For the text-containing cell, return its midpoint in (X, Y) coordinate format. 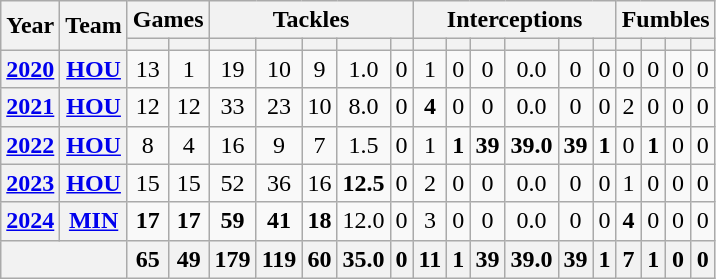
35.0 (364, 259)
49 (188, 259)
1.0 (364, 69)
179 (232, 259)
Interceptions (514, 20)
3 (430, 221)
52 (232, 183)
MIN (94, 221)
Team (94, 26)
18 (320, 221)
2022 (30, 145)
2024 (30, 221)
8 (148, 145)
33 (232, 107)
12.5 (364, 183)
11 (430, 259)
Games (168, 20)
8.0 (364, 107)
23 (279, 107)
12.0 (364, 221)
65 (148, 259)
2021 (30, 107)
41 (279, 221)
1.5 (364, 145)
19 (232, 69)
59 (232, 221)
60 (320, 259)
119 (279, 259)
2023 (30, 183)
36 (279, 183)
Fumbles (666, 20)
13 (148, 69)
Tackles (311, 20)
Year (30, 26)
2020 (30, 69)
